Output the [X, Y] coordinate of the center of the cell containing the given text.  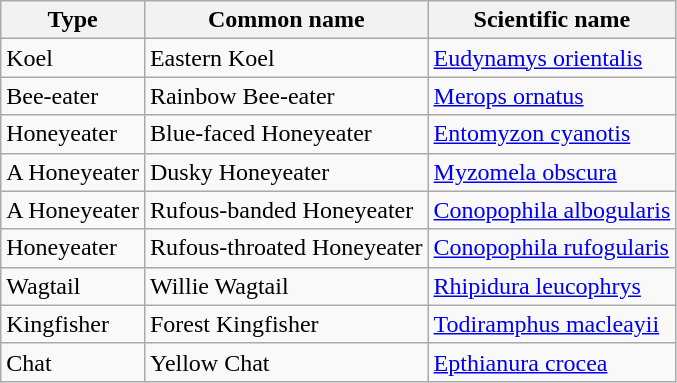
Blue-faced Honeyeater [286, 134]
Rufous-banded Honeyeater [286, 210]
Kingfisher [73, 324]
Bee-eater [73, 96]
Dusky Honeyeater [286, 172]
Chat [73, 362]
Entomyzon cyanotis [552, 134]
Scientific name [552, 20]
Eastern Koel [286, 58]
Epthianura crocea [552, 362]
Eudynamys orientalis [552, 58]
Koel [73, 58]
Yellow Chat [286, 362]
Rainbow Bee-eater [286, 96]
Merops ornatus [552, 96]
Myzomela obscura [552, 172]
Wagtail [73, 286]
Willie Wagtail [286, 286]
Type [73, 20]
Rhipidura leucophrys [552, 286]
Rufous-throated Honeyeater [286, 248]
Common name [286, 20]
Forest Kingfisher [286, 324]
Conopophila albogularis [552, 210]
Todiramphus macleayii [552, 324]
Conopophila rufogularis [552, 248]
